Scan for the cell matching the given text and deliver its [X, Y] coordinate at center. 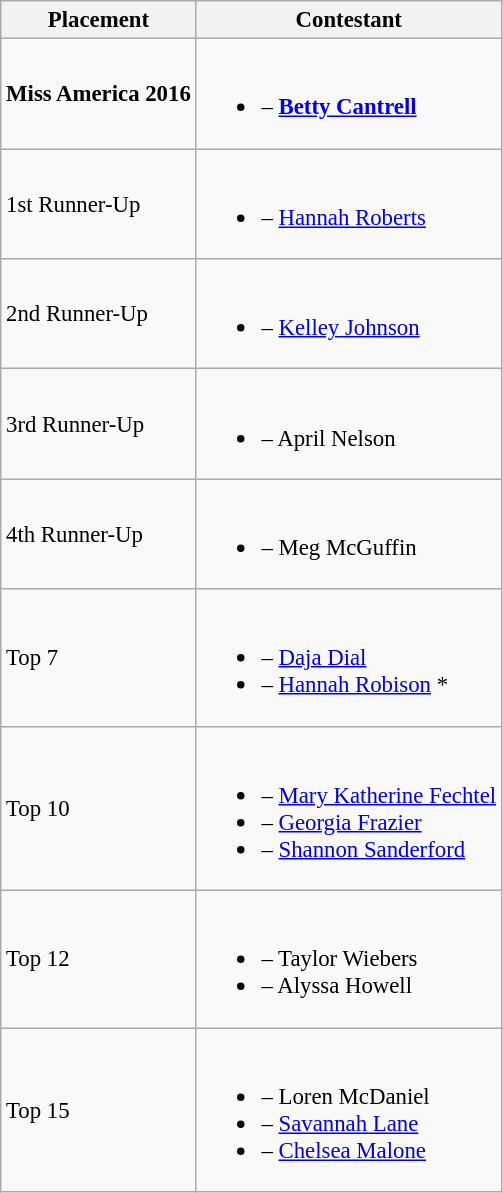
4th Runner-Up [98, 534]
– Mary Katherine Fechtel – Georgia Frazier – Shannon Sanderford [348, 808]
– Meg McGuffin [348, 534]
Top 10 [98, 808]
Contestant [348, 20]
– April Nelson [348, 424]
– Daja Dial – Hannah Robison * [348, 658]
Top 15 [98, 1110]
Top 12 [98, 960]
– Taylor Wiebers – Alyssa Howell [348, 960]
Top 7 [98, 658]
2nd Runner-Up [98, 314]
Miss America 2016 [98, 94]
– Betty Cantrell [348, 94]
– Hannah Roberts [348, 204]
Placement [98, 20]
– Loren McDaniel – Savannah Lane – Chelsea Malone [348, 1110]
1st Runner-Up [98, 204]
– Kelley Johnson [348, 314]
3rd Runner-Up [98, 424]
